Capture the cell that displays the provided text and extract its [x, y] central coordinate. 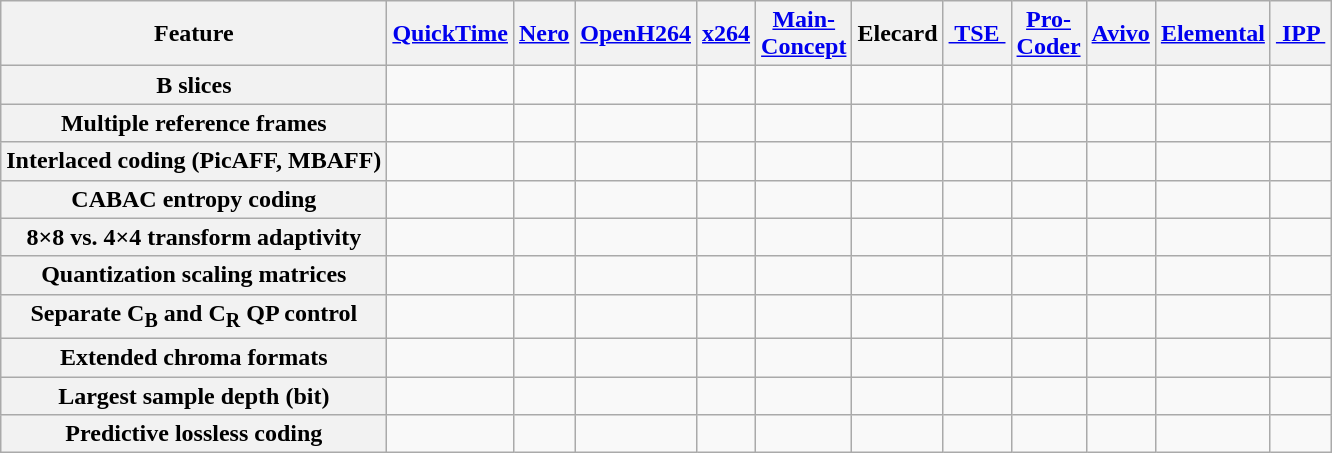
Interlaced coding (PicAFF, MBAFF) [194, 161]
CABAC entropy coding [194, 199]
Largest sample depth (bit) [194, 396]
Avivo [1120, 34]
Main-Concept [804, 34]
x264 [726, 34]
Extended chroma formats [194, 358]
OpenH264 [636, 34]
TSE [977, 34]
Feature [194, 34]
Predictive lossless coding [194, 434]
8×8 vs. 4×4 transform adaptivity [194, 237]
Quantization scaling matrices [194, 275]
Nero [544, 34]
Multiple reference frames [194, 123]
IPP [1300, 34]
Elemental [1212, 34]
Separate CB and CR QP control [194, 316]
QuickTime [450, 34]
Elecard [898, 34]
Pro-Coder [1048, 34]
B slices [194, 85]
